Determine the (X, Y) coordinate at the center of the cell enclosing the given text.  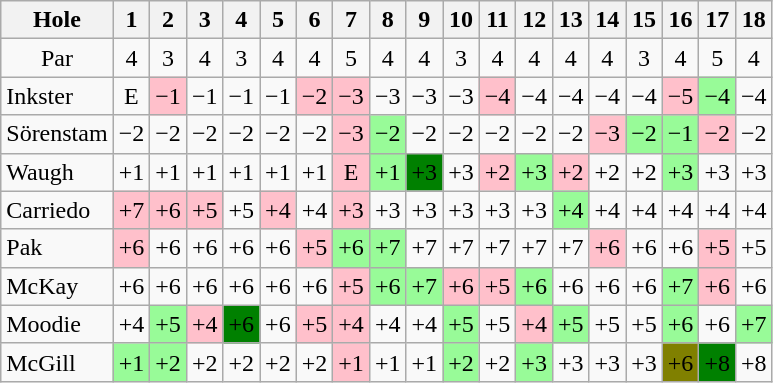
Inkster (57, 96)
Sörenstam (57, 134)
14 (608, 20)
18 (754, 20)
8 (388, 20)
9 (424, 20)
McGill (57, 362)
6 (314, 20)
16 (680, 20)
17 (718, 20)
10 (462, 20)
Hole (57, 20)
McKay (57, 286)
1 (132, 20)
Moodie (57, 324)
12 (534, 20)
Carriedo (57, 210)
7 (352, 20)
11 (498, 20)
13 (570, 20)
Par (57, 58)
2 (168, 20)
Pak (57, 248)
−5 (680, 96)
Waugh (57, 172)
15 (644, 20)
